Output the (x, y) coordinate of the center of the cell containing the given text.  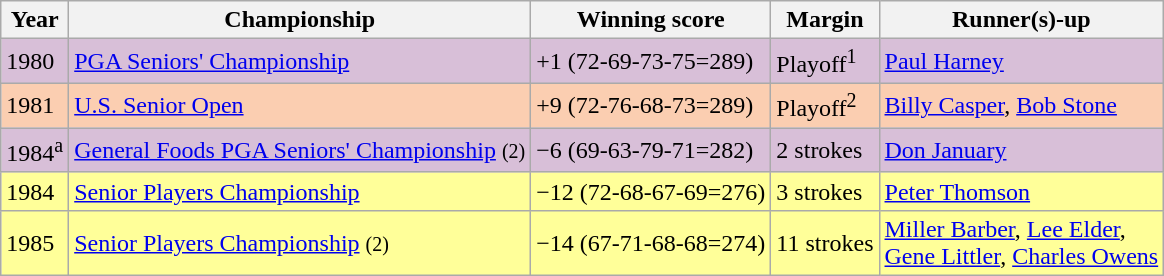
Miller Barber, Lee Elder, Gene Littler, Charles Owens (1022, 244)
Peter Thomson (1022, 191)
Runner(s)-up (1022, 20)
1984 (35, 191)
Don January (1022, 150)
Senior Players Championship (300, 191)
3 strokes (825, 191)
−14 (67-71-68-68=274) (651, 244)
Championship (300, 20)
1981 (35, 106)
General Foods PGA Seniors' Championship (2) (300, 150)
U.S. Senior Open (300, 106)
Margin (825, 20)
1985 (35, 244)
Playoff2 (825, 106)
Year (35, 20)
−12 (72-68-67-69=276) (651, 191)
+1 (72-69-73-75=289) (651, 62)
11 strokes (825, 244)
+9 (72-76-68-73=289) (651, 106)
1984a (35, 150)
PGA Seniors' Championship (300, 62)
Playoff1 (825, 62)
Senior Players Championship (2) (300, 244)
Winning score (651, 20)
Billy Casper, Bob Stone (1022, 106)
2 strokes (825, 150)
1980 (35, 62)
Paul Harney (1022, 62)
−6 (69-63-79-71=282) (651, 150)
